Return the (x, y) coordinate for the center point of the cell that contains the specified text.  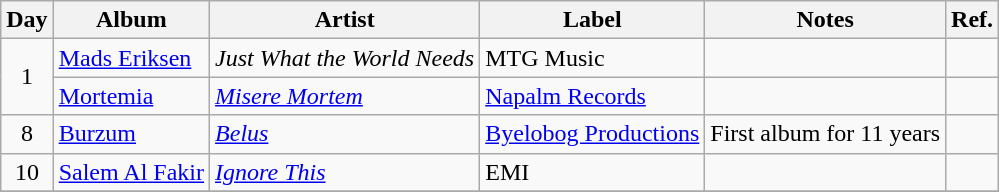
Album (131, 20)
Mads Eriksen (131, 58)
Label (592, 20)
MTG Music (592, 58)
EMI (592, 172)
Artist (345, 20)
Byelobog Productions (592, 134)
Just What the World Needs (345, 58)
8 (27, 134)
Burzum (131, 134)
Napalm Records (592, 96)
Notes (826, 20)
Belus (345, 134)
10 (27, 172)
First album for 11 years (826, 134)
Salem Al Fakir (131, 172)
Ref. (972, 20)
Ignore This (345, 172)
Mortemia (131, 96)
Misere Mortem (345, 96)
Day (27, 20)
1 (27, 77)
